For the text-containing cell, return its midpoint in [x, y] coordinate format. 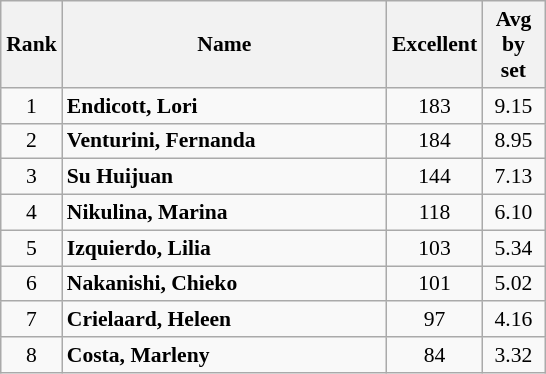
Costa, Marleny [224, 355]
4 [32, 212]
183 [434, 105]
5 [32, 248]
118 [434, 212]
3 [32, 177]
4.16 [514, 319]
8.95 [514, 141]
8 [32, 355]
6.10 [514, 212]
1 [32, 105]
Venturini, Fernanda [224, 141]
101 [434, 284]
Izquierdo, Lilia [224, 248]
103 [434, 248]
2 [32, 141]
5.02 [514, 284]
Nikulina, Marina [224, 212]
7 [32, 319]
7.13 [514, 177]
6 [32, 284]
3.32 [514, 355]
Excellent [434, 44]
Nakanishi, Chieko [224, 284]
5.34 [514, 248]
84 [434, 355]
97 [434, 319]
9.15 [514, 105]
Endicott, Lori [224, 105]
184 [434, 141]
Crielaard, Heleen [224, 319]
Name [224, 44]
Avg by set [514, 44]
144 [434, 177]
Su Huijuan [224, 177]
Rank [32, 44]
